Scan for the cell matching the given text and deliver its [x, y] coordinate at center. 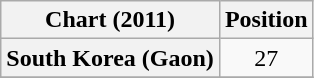
Position [266, 20]
Chart (2011) [110, 20]
27 [266, 58]
South Korea (Gaon) [110, 58]
